For the text-containing cell, return its midpoint in [X, Y] coordinate format. 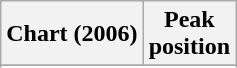
Peakposition [189, 34]
Chart (2006) [72, 34]
